Search for the cell housing the specified text and yield its [X, Y] center coordinate. 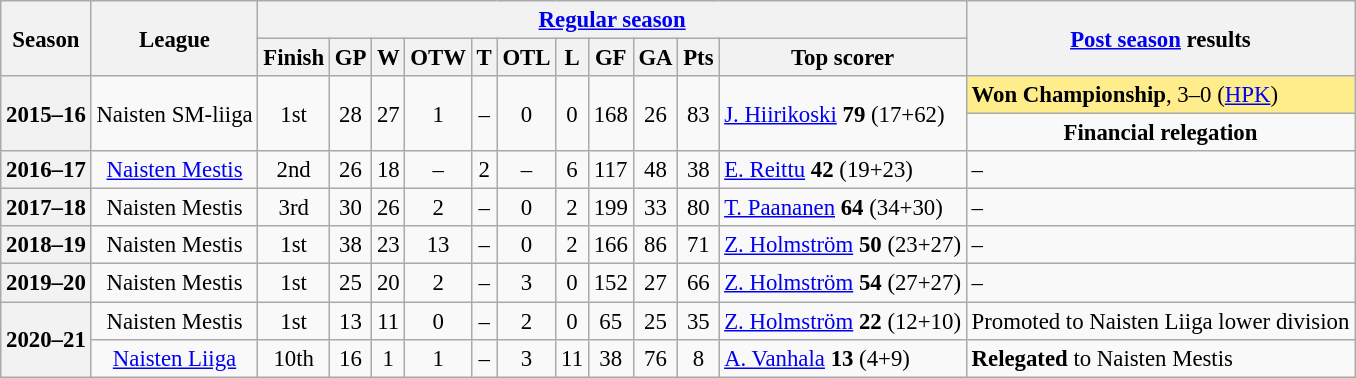
Top scorer [842, 58]
Season [46, 38]
Z. Holmström 22 (12+10) [842, 321]
OTL [526, 58]
2nd [294, 170]
OTW [438, 58]
80 [698, 208]
20 [388, 283]
23 [388, 245]
Naisten Liiga [174, 358]
E. Reittu 42 (19+23) [842, 170]
L [572, 58]
Regular season [612, 20]
83 [698, 114]
33 [656, 208]
199 [610, 208]
Z. Holmström 54 (27+27) [842, 283]
30 [350, 208]
2017–18 [46, 208]
GP [350, 58]
League [174, 38]
66 [698, 283]
2020–21 [46, 340]
Naisten SM-liiga [174, 114]
Financial relegation [1160, 133]
168 [610, 114]
Relegated to Naisten Mestis [1160, 358]
16 [350, 358]
2016–17 [46, 170]
2018–19 [46, 245]
T. Paananen 64 (34+30) [842, 208]
18 [388, 170]
35 [698, 321]
3rd [294, 208]
GF [610, 58]
Promoted to Naisten Liiga lower division [1160, 321]
GA [656, 58]
Finish [294, 58]
166 [610, 245]
152 [610, 283]
A. Vanhala 13 (4+9) [842, 358]
Post season results [1160, 38]
71 [698, 245]
Pts [698, 58]
T [484, 58]
Won Championship, 3–0 (HPK) [1160, 95]
2015–16 [46, 114]
Z. Holmström 50 (23+27) [842, 245]
8 [698, 358]
6 [572, 170]
65 [610, 321]
48 [656, 170]
W [388, 58]
J. Hiirikoski 79 (17+62) [842, 114]
76 [656, 358]
2019–20 [46, 283]
117 [610, 170]
28 [350, 114]
86 [656, 245]
10th [294, 358]
